Determine the [x, y] coordinate at the center of the cell enclosing the given text.  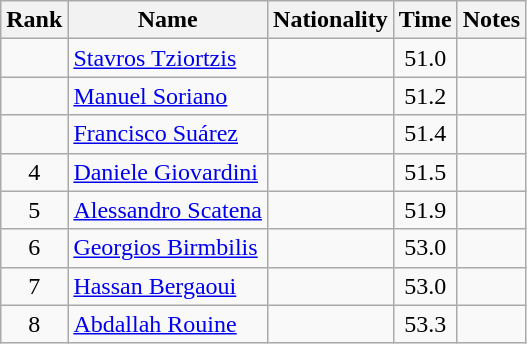
Alessandro Scatena [168, 210]
7 [34, 286]
4 [34, 172]
Abdallah Rouine [168, 324]
51.4 [425, 134]
Notes [491, 20]
Time [425, 20]
Hassan Bergaoui [168, 286]
6 [34, 248]
51.9 [425, 210]
Rank [34, 20]
51.5 [425, 172]
Francisco Suárez [168, 134]
Stavros Tziortzis [168, 58]
Name [168, 20]
53.3 [425, 324]
Manuel Soriano [168, 96]
8 [34, 324]
51.2 [425, 96]
51.0 [425, 58]
Daniele Giovardini [168, 172]
5 [34, 210]
Georgios Birmbilis [168, 248]
Nationality [331, 20]
